For the text-containing cell, return its midpoint in (X, Y) coordinate format. 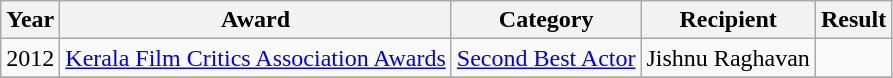
Year (30, 20)
2012 (30, 58)
Recipient (728, 20)
Category (546, 20)
Second Best Actor (546, 58)
Jishnu Raghavan (728, 58)
Result (853, 20)
Award (256, 20)
Kerala Film Critics Association Awards (256, 58)
